Return the [x, y] coordinate for the center point of the cell that contains the specified text.  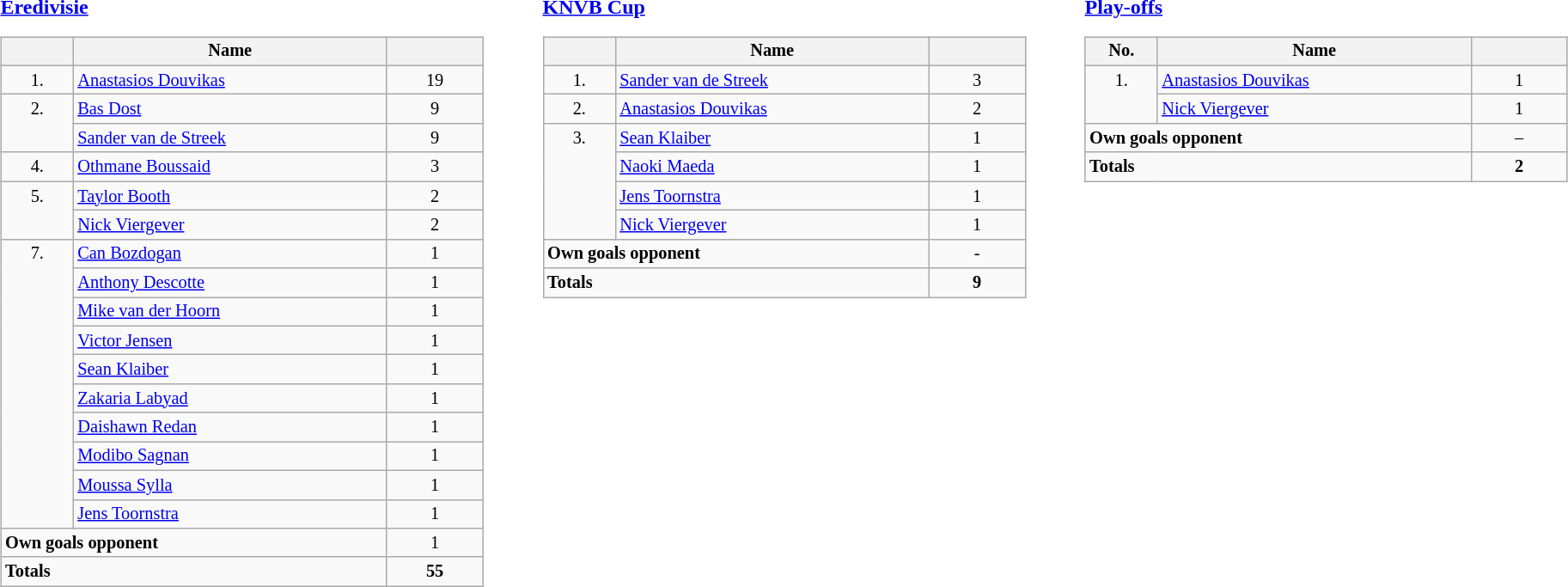
No. [1121, 52]
Mike van der Hoorn [230, 312]
3. [579, 182]
Zakaria Labyad [230, 399]
Naoki Maeda [772, 167]
19 [435, 80]
55 [435, 572]
Anthony Descotte [230, 283]
Othmane Boussaid [230, 167]
5. [37, 210]
Modibo Sagnan [230, 456]
- [977, 254]
Moussa Sylla [230, 485]
Daishawn Redan [230, 427]
– [1519, 138]
7. [37, 383]
4. [37, 167]
Can Bozdogan [230, 254]
Taylor Booth [230, 196]
Victor Jensen [230, 340]
Bas Dost [230, 109]
